From the cell containing the given text, extract its center point as (X, Y) coordinate. 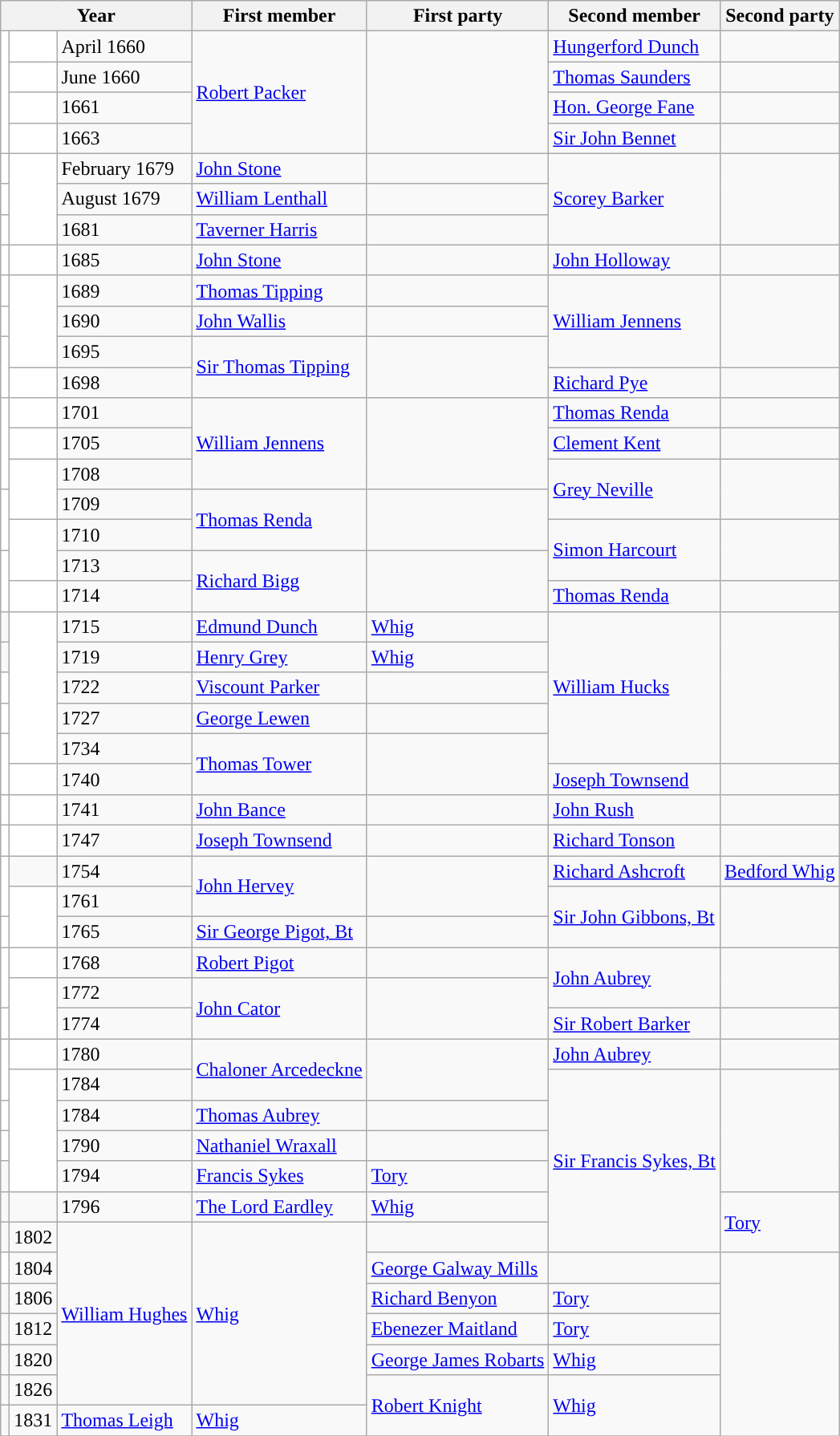
1695 (124, 351)
1663 (124, 138)
1790 (124, 1146)
1685 (124, 260)
John Cator (279, 1008)
Robert Knight (457, 1406)
Second member (635, 16)
Nathaniel Wraxall (279, 1146)
Thomas Tipping (279, 290)
April 1660 (124, 47)
1734 (124, 748)
Hon. George Fane (635, 107)
1705 (124, 444)
1826 (34, 1390)
Simon Harcourt (635, 550)
1806 (34, 1298)
George James Robarts (457, 1360)
George Galway Mills (457, 1268)
Ebenezer Maitland (457, 1329)
1714 (124, 596)
1802 (34, 1237)
1831 (34, 1421)
Richard Pye (635, 383)
Thomas Saunders (635, 77)
Edmund Dunch (279, 627)
Sir Thomas Tipping (279, 367)
John Hervey (279, 886)
Second party (780, 16)
Bedford Whig (780, 870)
1772 (124, 993)
1820 (34, 1360)
Scorey Barker (635, 199)
William Lenthall (279, 199)
February 1679 (124, 168)
Robert Packer (279, 92)
Robert Pigot (279, 963)
Grey Neville (635, 489)
Thomas Leigh (124, 1421)
John Wallis (279, 321)
William Hucks (635, 688)
William Hughes (124, 1313)
John Holloway (635, 260)
Sir John Bennet (635, 138)
Richard Ashcroft (635, 870)
George Lewen (279, 718)
Sir George Pigot, Bt (279, 932)
Sir Robert Barker (635, 1024)
1715 (124, 627)
June 1660 (124, 77)
First party (457, 16)
1812 (34, 1329)
Richard Bigg (279, 581)
1701 (124, 413)
1689 (124, 290)
1747 (124, 840)
1719 (124, 657)
1740 (124, 779)
John Rush (635, 809)
First member (279, 16)
1754 (124, 870)
1780 (124, 1054)
Richard Tonson (635, 840)
1722 (124, 688)
Sir Francis Sykes, Bt (635, 1161)
1765 (124, 932)
1768 (124, 963)
1796 (124, 1207)
Year (96, 16)
John Bance (279, 809)
1708 (124, 474)
1713 (124, 566)
1761 (124, 902)
Taverner Harris (279, 229)
August 1679 (124, 199)
Thomas Aubrey (279, 1115)
Sir John Gibbons, Bt (635, 917)
The Lord Eardley (279, 1207)
Thomas Tower (279, 764)
1774 (124, 1024)
Hungerford Dunch (635, 47)
Henry Grey (279, 657)
Clement Kent (635, 444)
1741 (124, 809)
1698 (124, 383)
1690 (124, 321)
1804 (34, 1268)
Richard Benyon (457, 1298)
1710 (124, 535)
Viscount Parker (279, 688)
1727 (124, 718)
1681 (124, 229)
1709 (124, 505)
1794 (124, 1176)
Chaloner Arcedeckne (279, 1069)
Francis Sykes (279, 1176)
1661 (124, 107)
